Identify which cell holds the provided text, then report its (x, y) central coordinate. 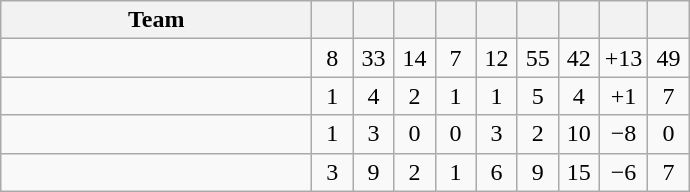
14 (414, 58)
−6 (624, 172)
12 (496, 58)
Team (156, 20)
49 (668, 58)
6 (496, 172)
5 (538, 96)
10 (578, 134)
−8 (624, 134)
+13 (624, 58)
42 (578, 58)
15 (578, 172)
+1 (624, 96)
55 (538, 58)
33 (374, 58)
8 (332, 58)
